Extract the (x, y) coordinate from the center of the cell holding the provided text.  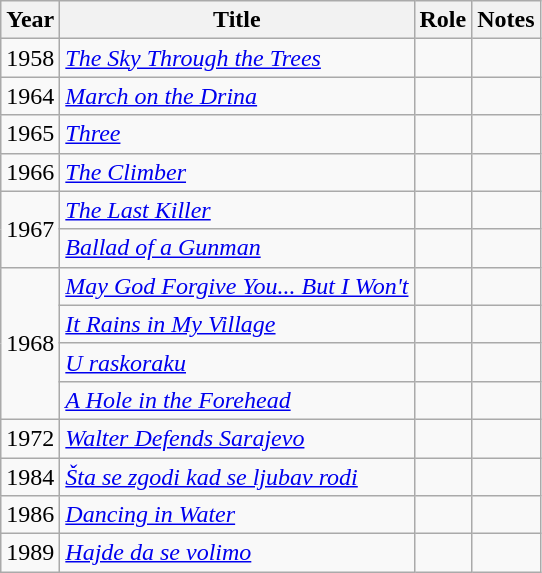
Notes (506, 20)
The Climber (237, 172)
Šta se zgodi kad se ljubav rodi (237, 477)
Hajde da se volimo (237, 553)
A Hole in the Forehead (237, 400)
Three (237, 134)
It Rains in My Village (237, 324)
Dancing in Water (237, 515)
1984 (30, 477)
1972 (30, 438)
1989 (30, 553)
1958 (30, 58)
U raskoraku (237, 362)
1968 (30, 343)
Title (237, 20)
1967 (30, 229)
1966 (30, 172)
The Sky Through the Trees (237, 58)
Walter Defends Sarajevo (237, 438)
Year (30, 20)
May God Forgive You... But I Won't (237, 286)
The Last Killer (237, 210)
1986 (30, 515)
March on the Drina (237, 96)
1965 (30, 134)
Role (443, 20)
Ballad of a Gunman (237, 248)
1964 (30, 96)
